Return the [X, Y] coordinate for the center point of the cell that contains the specified text.  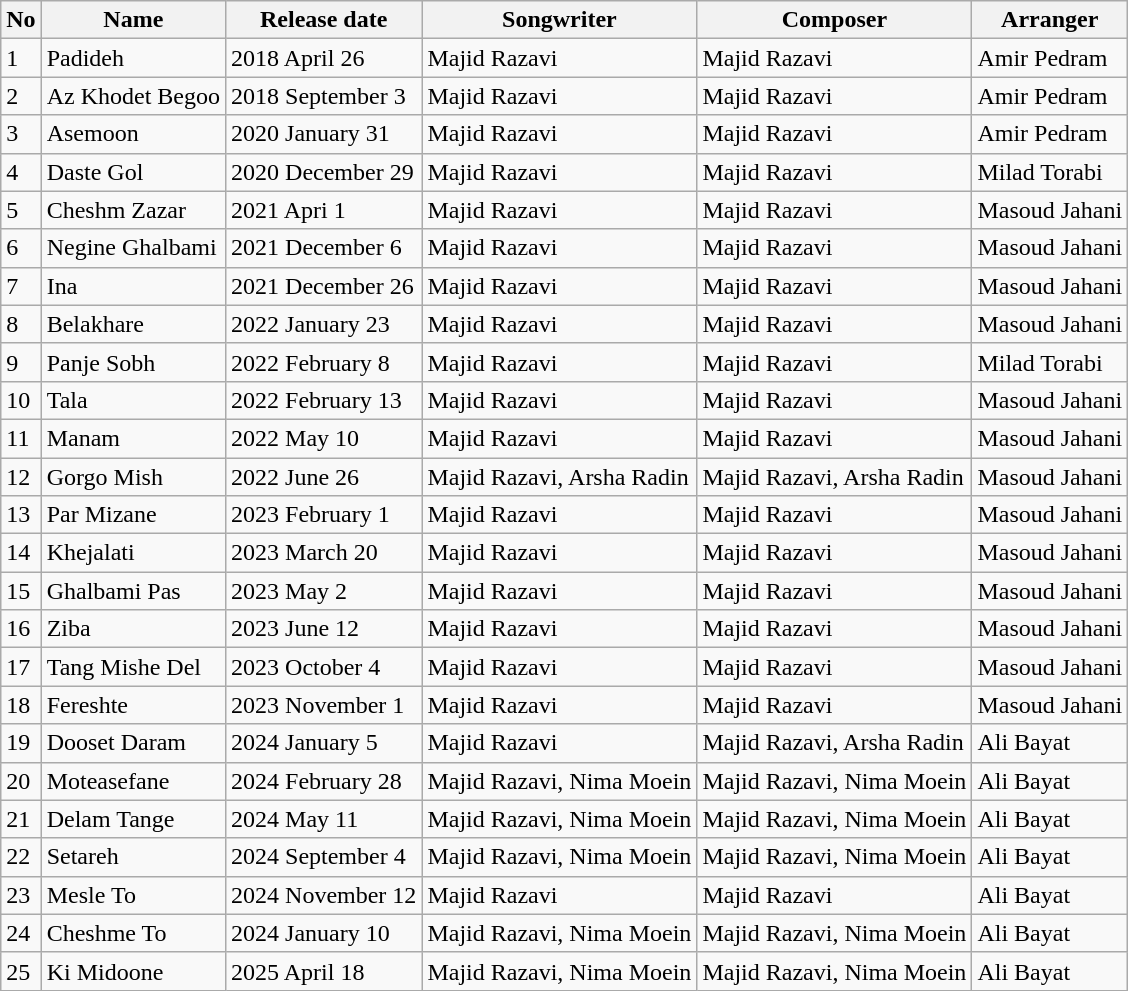
Belakhare [133, 324]
Cheshme To [133, 933]
13 [21, 515]
10 [21, 400]
2 [21, 96]
Moteasefane [133, 781]
Negine Ghalbami [133, 248]
4 [21, 172]
Panje Sobh [133, 362]
Delam Tange [133, 819]
6 [21, 248]
2024 May 11 [324, 819]
7 [21, 286]
18 [21, 705]
2021 Apri 1 [324, 210]
2021 December 6 [324, 248]
19 [21, 743]
Daste Gol [133, 172]
Ina [133, 286]
2024 February 28 [324, 781]
Gorgo Mish [133, 477]
Dooset Daram [133, 743]
2018 September 3 [324, 96]
2023 February 1 [324, 515]
Ghalbami Pas [133, 591]
Arranger [1050, 20]
22 [21, 857]
Az Khodet Begoo [133, 96]
2024 November 12 [324, 895]
Tang Mishe Del [133, 667]
2022 June 26 [324, 477]
11 [21, 438]
Ziba [133, 629]
Asemoon [133, 134]
23 [21, 895]
2022 February 13 [324, 400]
2020 December 29 [324, 172]
Composer [834, 20]
2024 January 10 [324, 933]
1 [21, 58]
Khejalati [133, 553]
8 [21, 324]
2025 April 18 [324, 971]
2023 June 12 [324, 629]
2022 May 10 [324, 438]
17 [21, 667]
3 [21, 134]
Manam [133, 438]
20 [21, 781]
2023 October 4 [324, 667]
Tala [133, 400]
No [21, 20]
Setareh [133, 857]
16 [21, 629]
25 [21, 971]
Mesle To [133, 895]
2020 January 31 [324, 134]
14 [21, 553]
12 [21, 477]
2023 May 2 [324, 591]
2023 November 1 [324, 705]
21 [21, 819]
5 [21, 210]
15 [21, 591]
2022 January 23 [324, 324]
2024 September 4 [324, 857]
2021 December 26 [324, 286]
Cheshm Zazar [133, 210]
2018 April 26 [324, 58]
2024 January 5 [324, 743]
Par Mizane [133, 515]
Release date [324, 20]
2023 March 20 [324, 553]
Fereshte [133, 705]
Ki Midoone [133, 971]
2022 February 8 [324, 362]
9 [21, 362]
Name [133, 20]
Songwriter [560, 20]
Padideh [133, 58]
24 [21, 933]
